Return [X, Y] of the center of cell containing provided text 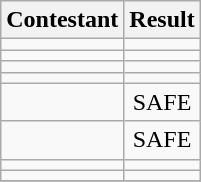
Result [162, 20]
Contestant [62, 20]
